Determine the (x, y) coordinate at the center of the cell enclosing the given text.  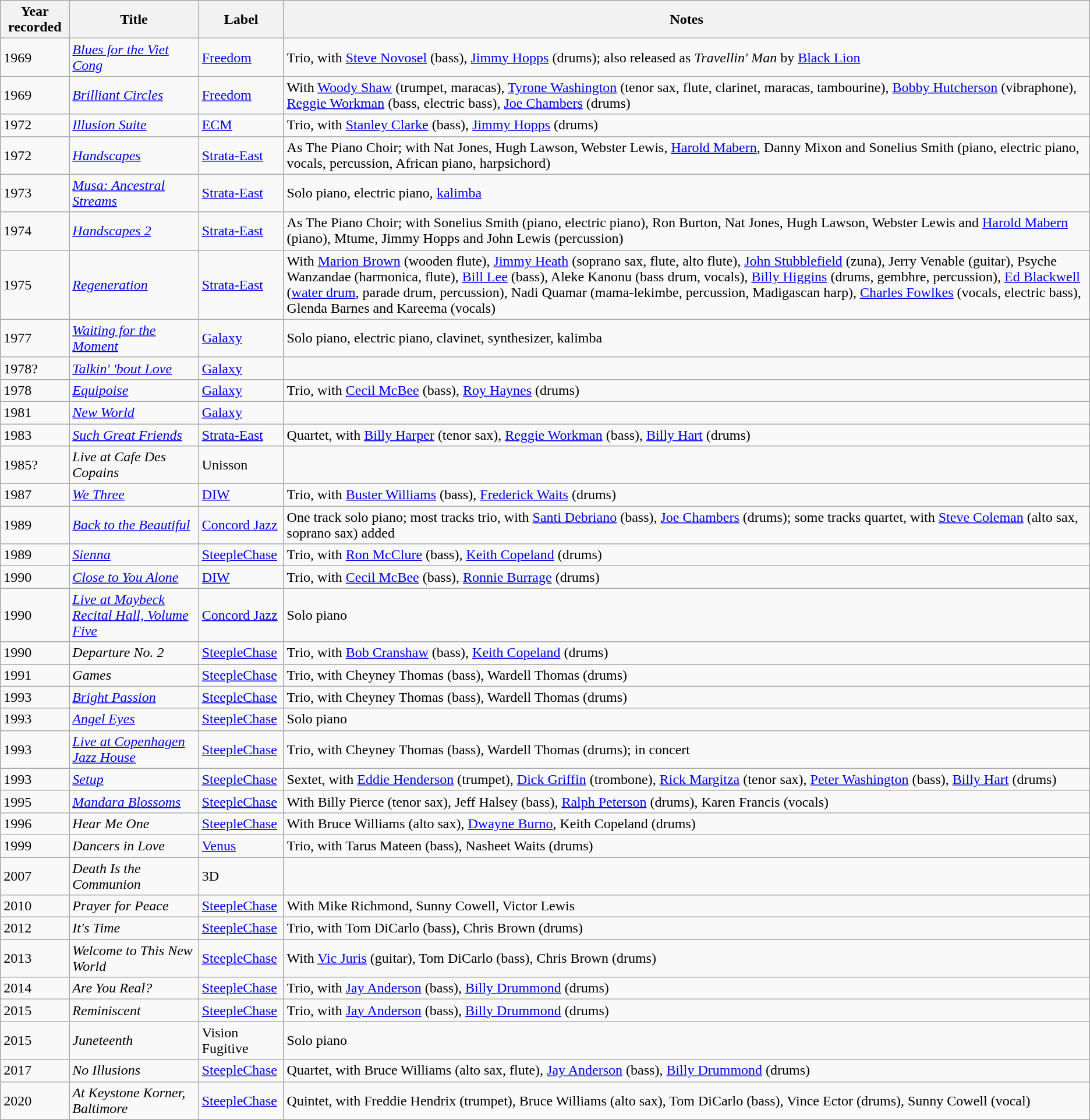
Setup (134, 779)
2020 (35, 1101)
Hear Me One (134, 824)
ECM (241, 125)
Live at Maybeck Recital Hall, Volume Five (134, 615)
Sextet, with Eddie Henderson (trumpet), Dick Griffin (trombone), Rick Margitza (tenor sax), Peter Washington (bass), Billy Hart (drums) (686, 779)
Angel Eyes (134, 719)
Musa: Ancestral Streams (134, 193)
1983 (35, 435)
With Bruce Williams (alto sax), Dwayne Burno, Keith Copeland (drums) (686, 824)
We Three (134, 495)
1996 (35, 824)
Trio, with Cheyney Thomas (bass), Wardell Thomas (drums); in concert (686, 749)
Vision Fugitive (241, 1040)
1995 (35, 801)
Reminiscent (134, 1011)
Unisson (241, 465)
Bright Passion (134, 697)
Death Is the Communion (134, 876)
Handscapes 2 (134, 231)
Trio, with Ron McClure (bass), Keith Copeland (drums) (686, 555)
Equipoise (134, 390)
Trio, with Bob Cranshaw (bass), Keith Copeland (drums) (686, 653)
With Mike Richmond, Sunny Cowell, Victor Lewis (686, 906)
Regeneration (134, 284)
Title (134, 20)
Close to You Alone (134, 577)
Quintet, with Freddie Hendrix (trumpet), Bruce Williams (alto sax), Tom DiCarlo (bass), Vince Ector (drums), Sunny Cowell (vocal) (686, 1101)
Trio, with Cecil McBee (bass), Ronnie Burrage (drums) (686, 577)
Mandara Blossoms (134, 801)
1973 (35, 193)
Blues for the Viet Cong (134, 57)
1975 (35, 284)
Back to the Beautiful (134, 525)
2010 (35, 906)
Brilliant Circles (134, 96)
Trio, with Cecil McBee (bass), Roy Haynes (drums) (686, 390)
3D (241, 876)
Such Great Friends (134, 435)
Year recorded (35, 20)
With Billy Pierce (tenor sax), Jeff Halsey (bass), Ralph Peterson (drums), Karen Francis (vocals) (686, 801)
Live at Copenhagen Jazz House (134, 749)
Notes (686, 20)
Trio, with Buster Williams (bass), Frederick Waits (drums) (686, 495)
Trio, with Stanley Clarke (bass), Jimmy Hopps (drums) (686, 125)
1978 (35, 390)
Trio, with Steve Novosel (bass), Jimmy Hopps (drums); also released as Travellin' Man by Black Lion (686, 57)
It's Time (134, 928)
1985? (35, 465)
1974 (35, 231)
Juneteenth (134, 1040)
Trio, with Tarus Mateen (bass), Nasheet Waits (drums) (686, 846)
2007 (35, 876)
Handscapes (134, 155)
With Vic Juris (guitar), Tom DiCarlo (bass), Chris Brown (drums) (686, 959)
1981 (35, 412)
At Keystone Korner, Baltimore (134, 1101)
1977 (35, 338)
Games (134, 675)
Are You Real? (134, 988)
2012 (35, 928)
1999 (35, 846)
1987 (35, 495)
New World (134, 412)
2014 (35, 988)
Live at Cafe Des Copains (134, 465)
2017 (35, 1070)
Illusion Suite (134, 125)
Solo piano, electric piano, kalimba (686, 193)
No Illusions (134, 1070)
Trio, with Tom DiCarlo (bass), Chris Brown (drums) (686, 928)
Departure No. 2 (134, 653)
Waiting for the Moment (134, 338)
Label (241, 20)
2013 (35, 959)
1991 (35, 675)
Sienna (134, 555)
1978? (35, 368)
Solo piano, electric piano, clavinet, synthesizer, kalimba (686, 338)
Venus (241, 846)
Prayer for Peace (134, 906)
Welcome to This New World (134, 959)
Talkin' 'bout Love (134, 368)
Dancers in Love (134, 846)
Quartet, with Bruce Williams (alto sax, flute), Jay Anderson (bass), Billy Drummond (drums) (686, 1070)
Quartet, with Billy Harper (tenor sax), Reggie Workman (bass), Billy Hart (drums) (686, 435)
